Provide the [x, y] coordinate of the cell's center where the given text is located.  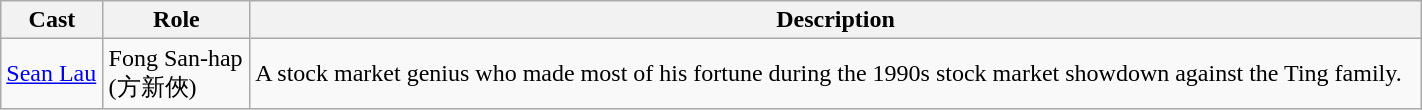
A stock market genius who made most of his fortune during the 1990s stock market showdown against the Ting family. [836, 74]
Role [176, 20]
Fong San-hap(方新俠) [176, 74]
Description [836, 20]
Cast [52, 20]
Sean Lau [52, 74]
